Capture the cell that displays the provided text and extract its [x, y] central coordinate. 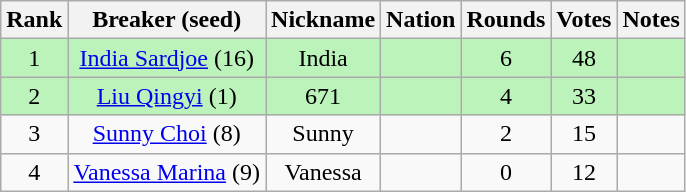
Nation [421, 20]
Breaker (seed) [167, 20]
671 [324, 96]
Sunny [324, 134]
1 [34, 58]
Vanessa [324, 172]
33 [584, 96]
Vanessa Marina (9) [167, 172]
15 [584, 134]
Votes [584, 20]
3 [34, 134]
Rounds [506, 20]
Nickname [324, 20]
12 [584, 172]
Liu Qingyi (1) [167, 96]
India Sardjoe (16) [167, 58]
0 [506, 172]
Sunny Choi (8) [167, 134]
Notes [651, 20]
6 [506, 58]
48 [584, 58]
India [324, 58]
Rank [34, 20]
